From the cell containing the given text, extract its center point as (X, Y) coordinate. 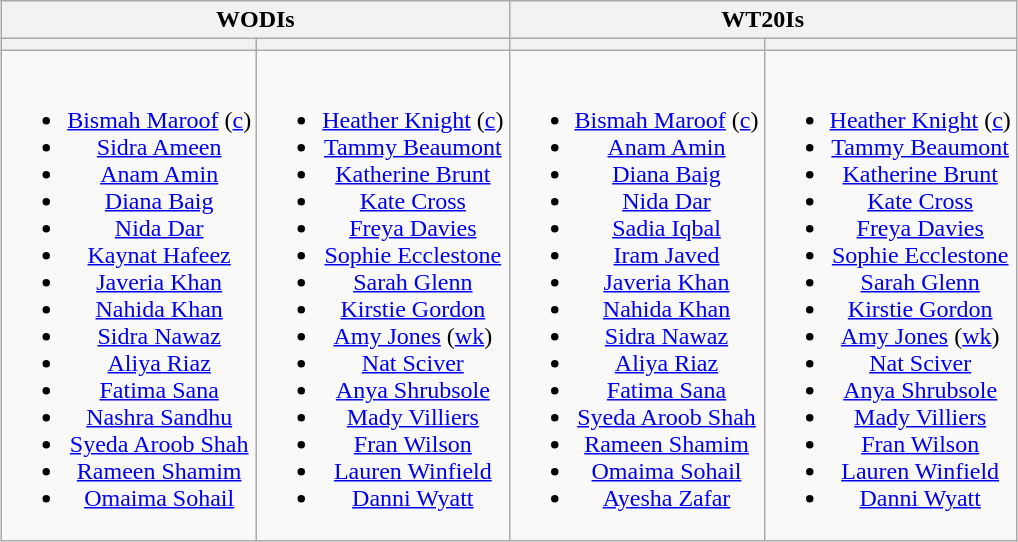
WODIs (256, 20)
WT20Is (762, 20)
